Capture the cell that displays the provided text and extract its (X, Y) central coordinate. 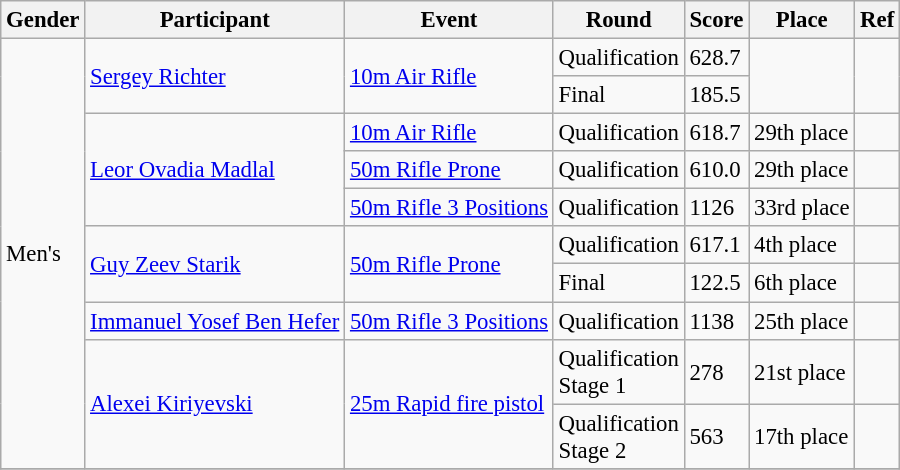
1138 (716, 321)
122.5 (716, 283)
563 (716, 436)
21st place (802, 372)
17th place (802, 436)
Place (802, 20)
Guy Zeev Starik (215, 264)
25m Rapid fire pistol (450, 404)
4th place (802, 245)
Round (618, 20)
618.7 (716, 133)
Leor Ovadia Madlal (215, 170)
Score (716, 20)
1126 (716, 208)
25th place (802, 321)
Participant (215, 20)
33rd place (802, 208)
617.1 (716, 245)
Event (450, 20)
Sergey Richter (215, 76)
6th place (802, 283)
Alexei Kiriyevski (215, 404)
Ref (878, 20)
628.7 (716, 58)
185.5 (716, 95)
610.0 (716, 170)
Men's (43, 254)
QualificationStage 2 (618, 436)
Immanuel Yosef Ben Hefer (215, 321)
278 (716, 372)
Gender (43, 20)
QualificationStage 1 (618, 372)
